Locate the cell with the specified text and output its [X, Y] center coordinate. 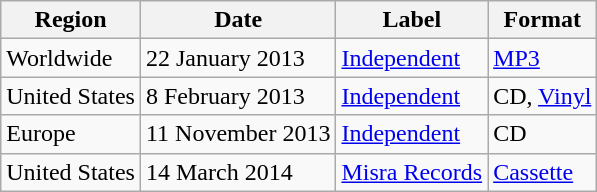
14 March 2014 [238, 172]
11 November 2013 [238, 134]
22 January 2013 [238, 58]
MP3 [542, 58]
Label [412, 20]
Misra Records [412, 172]
Cassette [542, 172]
Format [542, 20]
CD [542, 134]
8 February 2013 [238, 96]
Europe [71, 134]
CD, Vinyl [542, 96]
Region [71, 20]
Worldwide [71, 58]
Date [238, 20]
